Return [X, Y] of the center of cell containing provided text 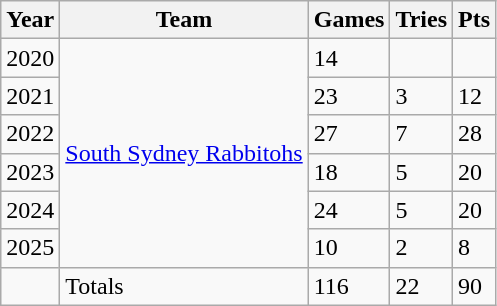
Tries [422, 20]
2021 [30, 96]
3 [422, 96]
12 [474, 96]
22 [422, 286]
Games [349, 20]
28 [474, 134]
27 [349, 134]
2025 [30, 248]
Year [30, 20]
14 [349, 58]
2020 [30, 58]
24 [349, 210]
2024 [30, 210]
Pts [474, 20]
7 [422, 134]
8 [474, 248]
10 [349, 248]
Team [184, 20]
23 [349, 96]
116 [349, 286]
2023 [30, 172]
90 [474, 286]
South Sydney Rabbitohs [184, 153]
2022 [30, 134]
Totals [184, 286]
2 [422, 248]
18 [349, 172]
